Return the [X, Y] coordinate for the center point of the cell that contains the specified text.  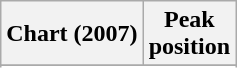
Chart (2007) [72, 34]
Peakposition [189, 34]
